Determine the (X, Y) coordinate at the center of the cell enclosing the given text.  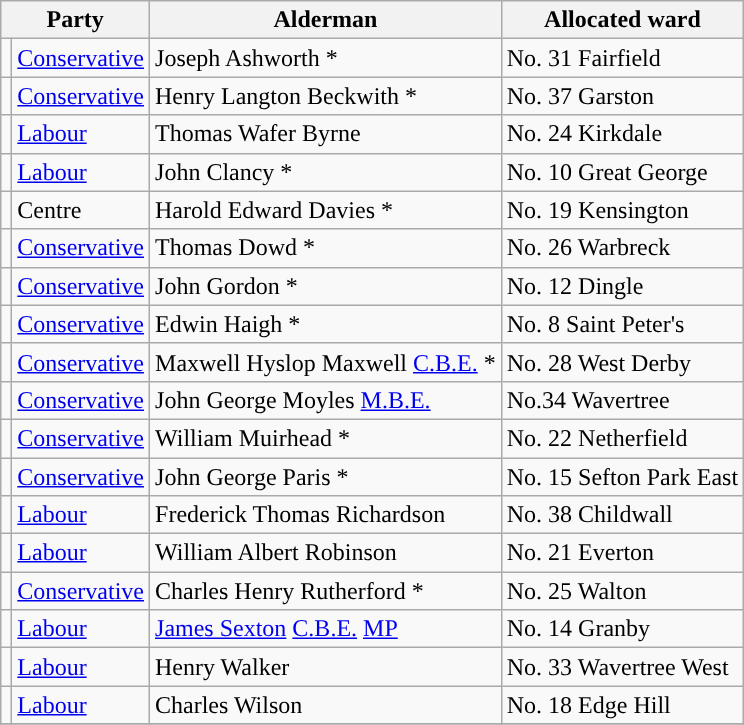
Joseph Ashworth * (326, 58)
William Muirhead * (326, 438)
Harold Edward Davies * (326, 210)
John Gordon * (326, 286)
No. 8 Saint Peter's (622, 324)
No. 28 West Derby (622, 362)
No. 24 Kirkdale (622, 134)
No. 15 Sefton Park East (622, 477)
Thomas Dowd * (326, 248)
John Clancy * (326, 172)
No. 26 Warbreck (622, 248)
No. 33 Wavertree West (622, 667)
No. 25 Walton (622, 591)
Edwin Haigh * (326, 324)
No. 10 Great George (622, 172)
No. 22 Netherfield (622, 438)
No. 37 Garston (622, 96)
No. 14 Granby (622, 629)
John George Moyles M.B.E. (326, 400)
Henry Walker (326, 667)
Party (76, 20)
Centre (81, 210)
No. 12 Dingle (622, 286)
Frederick Thomas Richardson (326, 515)
No.34 Wavertree (622, 400)
James Sexton C.B.E. MP (326, 629)
William Albert Robinson (326, 553)
Maxwell Hyslop Maxwell C.B.E. * (326, 362)
No. 31 Fairfield (622, 58)
No. 38 Childwall (622, 515)
John George Paris * (326, 477)
No. 21 Everton (622, 553)
Alderman (326, 20)
Allocated ward (622, 20)
No. 18 Edge Hill (622, 705)
Charles Henry Rutherford * (326, 591)
Charles Wilson (326, 705)
No. 19 Kensington (622, 210)
Thomas Wafer Byrne (326, 134)
Henry Langton Beckwith * (326, 96)
